Determine the [x, y] coordinate at the center of the cell enclosing the given text.  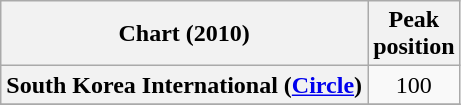
100 [414, 85]
Chart (2010) [184, 34]
South Korea International (Circle) [184, 85]
Peakposition [414, 34]
